Output the [x, y] coordinate of the center of the cell containing the given text.  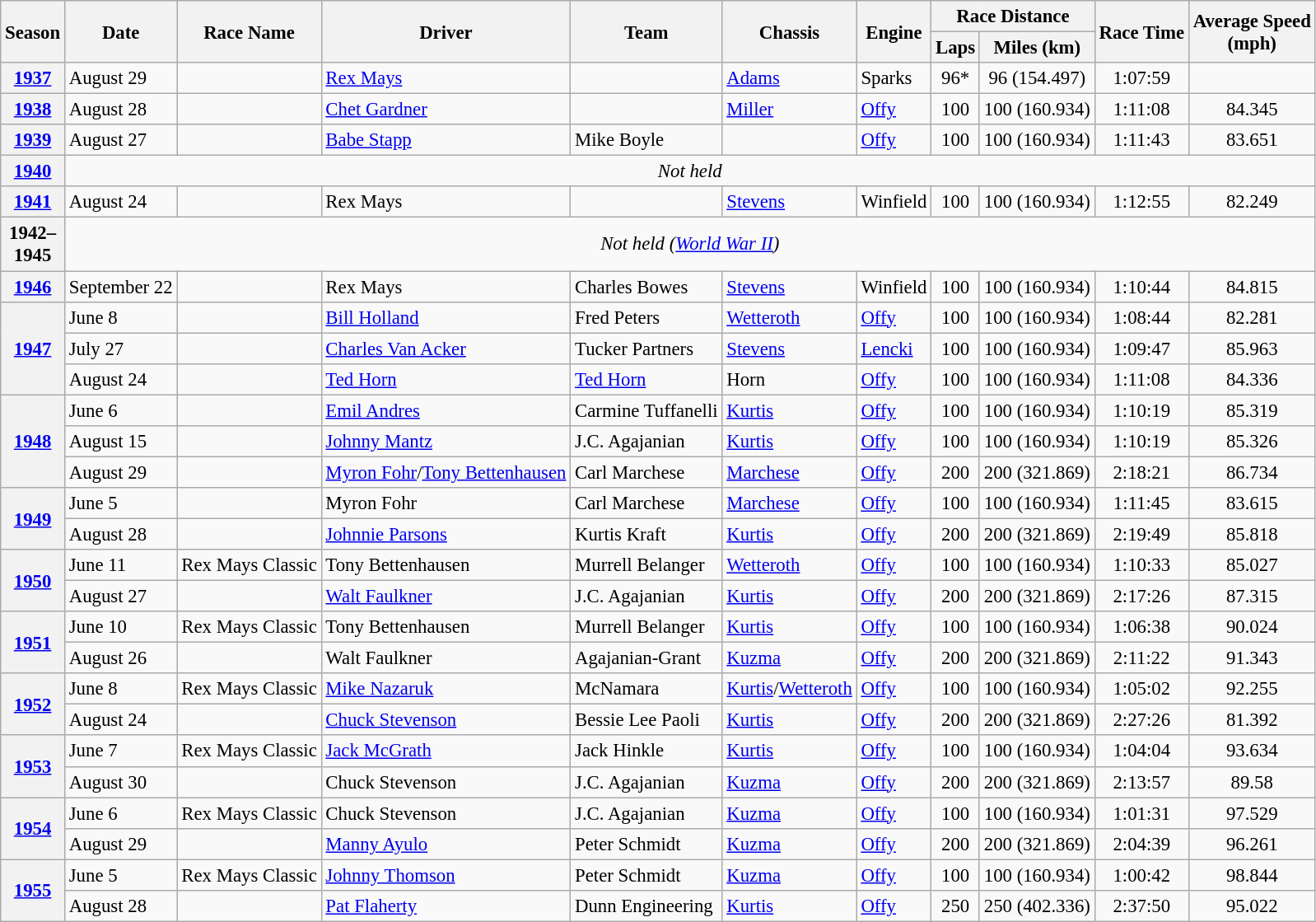
1950 [33, 580]
June 7 [120, 751]
1938 [33, 110]
96 (154.497) [1037, 78]
87.315 [1252, 597]
Pat Flaherty [446, 906]
250 (402.336) [1037, 906]
95.022 [1252, 906]
2:04:39 [1141, 844]
Team [646, 31]
1946 [33, 287]
1941 [33, 202]
91.343 [1252, 658]
84.815 [1252, 287]
1:10:44 [1141, 287]
89.58 [1252, 782]
Driver [446, 31]
85.027 [1252, 565]
83.615 [1252, 503]
Bessie Lee Paoli [646, 720]
Charles Van Acker [446, 349]
Not held (World War II) [690, 244]
Adams [789, 78]
1:04:04 [1141, 751]
1948 [33, 442]
Sparks [894, 78]
Not held [690, 171]
Babe Stapp [446, 140]
Carmine Tuffanelli [646, 410]
2:27:26 [1141, 720]
1942–1945 [33, 244]
1939 [33, 140]
1:07:59 [1141, 78]
Dunn Engineering [646, 906]
Miles (km) [1037, 48]
2:37:50 [1141, 906]
Bill Holland [446, 317]
July 27 [120, 349]
98.844 [1252, 875]
2:13:57 [1141, 782]
August 26 [120, 658]
Chet Gardner [446, 110]
90.024 [1252, 627]
1953 [33, 766]
85.818 [1252, 534]
1952 [33, 704]
Race Distance [1013, 16]
Miller [789, 110]
Charles Bowes [646, 287]
2:18:21 [1141, 472]
83.651 [1252, 140]
Race Name [249, 31]
Agajanian-Grant [646, 658]
81.392 [1252, 720]
85.319 [1252, 410]
84.345 [1252, 110]
Date [120, 31]
85.963 [1252, 349]
June 11 [120, 565]
Johnnie Parsons [446, 534]
Laps [955, 48]
82.281 [1252, 317]
1:00:42 [1141, 875]
96.261 [1252, 844]
96* [955, 78]
84.336 [1252, 379]
Manny Ayulo [446, 844]
Jack McGrath [446, 751]
Lencki [894, 349]
85.326 [1252, 442]
Chassis [789, 31]
1:08:44 [1141, 317]
McNamara [646, 689]
1:01:31 [1141, 813]
93.634 [1252, 751]
1:06:38 [1141, 627]
Race Time [1141, 31]
Horn [789, 379]
1:10:33 [1141, 565]
Mike Boyle [646, 140]
1:11:45 [1141, 503]
1955 [33, 890]
1937 [33, 78]
June 10 [120, 627]
1949 [33, 519]
97.529 [1252, 813]
1:05:02 [1141, 689]
August 30 [120, 782]
1940 [33, 171]
Johnny Thomson [446, 875]
Fred Peters [646, 317]
Average Speed(mph) [1252, 31]
Jack Hinkle [646, 751]
250 [955, 906]
1:11:43 [1141, 140]
1951 [33, 643]
1:12:55 [1141, 202]
1:09:47 [1141, 349]
Johnny Mantz [446, 442]
September 22 [120, 287]
Engine [894, 31]
Myron Fohr [446, 503]
86.734 [1252, 472]
1954 [33, 829]
Mike Nazaruk [446, 689]
2:11:22 [1141, 658]
Kurtis/Wetteroth [789, 689]
Kurtis Kraft [646, 534]
Emil Andres [446, 410]
92.255 [1252, 689]
2:17:26 [1141, 597]
Season [33, 31]
Myron Fohr/Tony Bettenhausen [446, 472]
1947 [33, 348]
2:19:49 [1141, 534]
August 15 [120, 442]
Tucker Partners [646, 349]
82.249 [1252, 202]
